Identify which cell holds the provided text, then report its [X, Y] central coordinate. 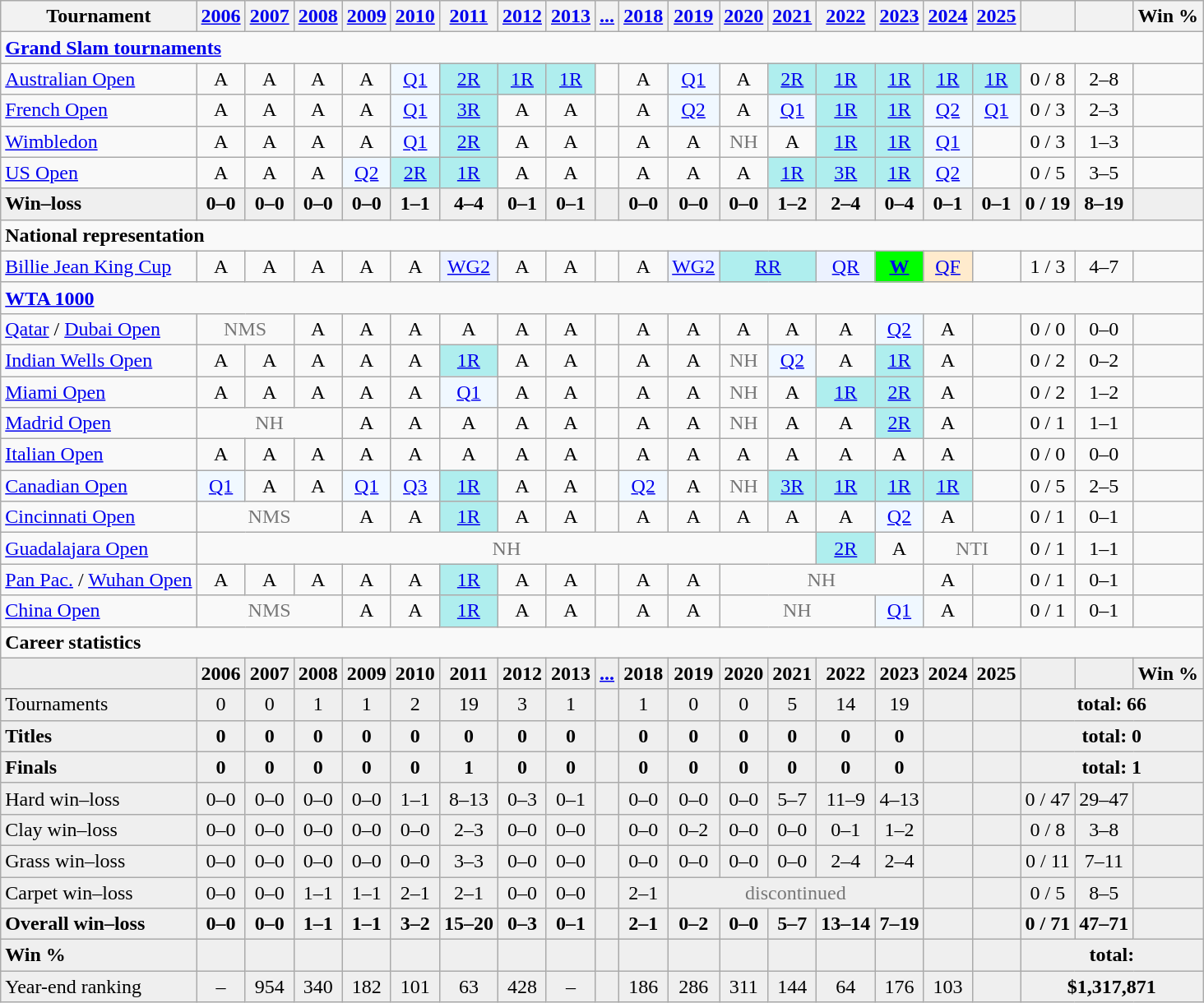
3–8 [1104, 830]
3 [521, 705]
Italian Open [99, 455]
428 [521, 987]
Carpet win–loss [99, 892]
3–3 [469, 861]
64 [845, 987]
Overall win–loss [99, 924]
Canadian Open [99, 486]
2 [414, 705]
QR [845, 266]
QF [947, 266]
0–4 [900, 204]
0 / 47 [1048, 798]
total: 66 [1112, 705]
Wimbledon [99, 141]
Billie Jean King Cup [99, 266]
US Open [99, 173]
discontinued [796, 892]
29–47 [1104, 798]
$1,317,871 [1112, 987]
W [900, 266]
4–4 [469, 204]
8–5 [1104, 892]
total: 0 [1112, 736]
Titles [99, 736]
0 / 19 [1048, 204]
total: 1 [1112, 767]
2–8 [1104, 79]
0 / 71 [1048, 924]
182 [367, 987]
311 [743, 987]
8–13 [469, 798]
144 [793, 987]
2–5 [1104, 486]
47–71 [1104, 924]
103 [947, 987]
0 / 11 [1048, 861]
7–19 [900, 924]
total: [1112, 955]
Indian Wells Open [99, 360]
3–5 [1104, 173]
11–9 [845, 798]
63 [469, 987]
French Open [99, 110]
4–7 [1104, 266]
Miami Open [99, 392]
286 [694, 987]
15–20 [469, 924]
186 [643, 987]
Year-end ranking [99, 987]
Career statistics [602, 642]
Hard win–loss [99, 798]
Pan Pac. / Wuhan Open [99, 580]
Australian Open [99, 79]
WTA 1000 [602, 298]
101 [414, 987]
Q3 [414, 486]
5 [793, 705]
Grand Slam tournaments [602, 48]
954 [270, 987]
Tournament [99, 16]
National representation [602, 235]
340 [317, 987]
Finals [99, 767]
Grass win–loss [99, 861]
Clay win–loss [99, 830]
NTI [972, 548]
RR [768, 266]
Qatar / Dubai Open [99, 329]
176 [900, 987]
13–14 [845, 924]
7–11 [1104, 861]
Win–loss [99, 204]
Guadalajara Open [99, 548]
Cincinnati Open [99, 517]
4–13 [900, 798]
14 [845, 705]
Madrid Open [99, 423]
China Open [99, 611]
3–2 [414, 924]
1 / 3 [1048, 266]
1–3 [1104, 141]
8–19 [1104, 204]
Tournaments [99, 705]
